Return (X, Y) of the center of cell containing provided text 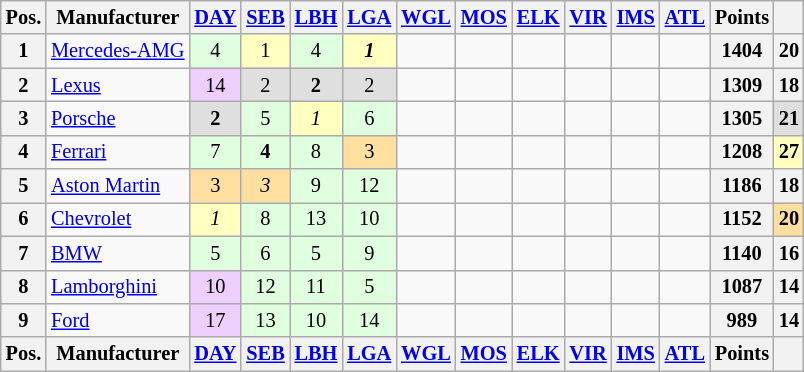
BMW (118, 253)
Mercedes-AMG (118, 51)
21 (789, 118)
1140 (742, 253)
1305 (742, 118)
1404 (742, 51)
Lexus (118, 85)
1208 (742, 152)
Ford (118, 320)
Lamborghini (118, 287)
Aston Martin (118, 186)
Ferrari (118, 152)
27 (789, 152)
16 (789, 253)
1186 (742, 186)
11 (316, 287)
1309 (742, 85)
989 (742, 320)
1087 (742, 287)
17 (215, 320)
1152 (742, 219)
Porsche (118, 118)
Chevrolet (118, 219)
